Pinpoint the cell where the given text exists, returning its (x, y) midpoint coordinate. 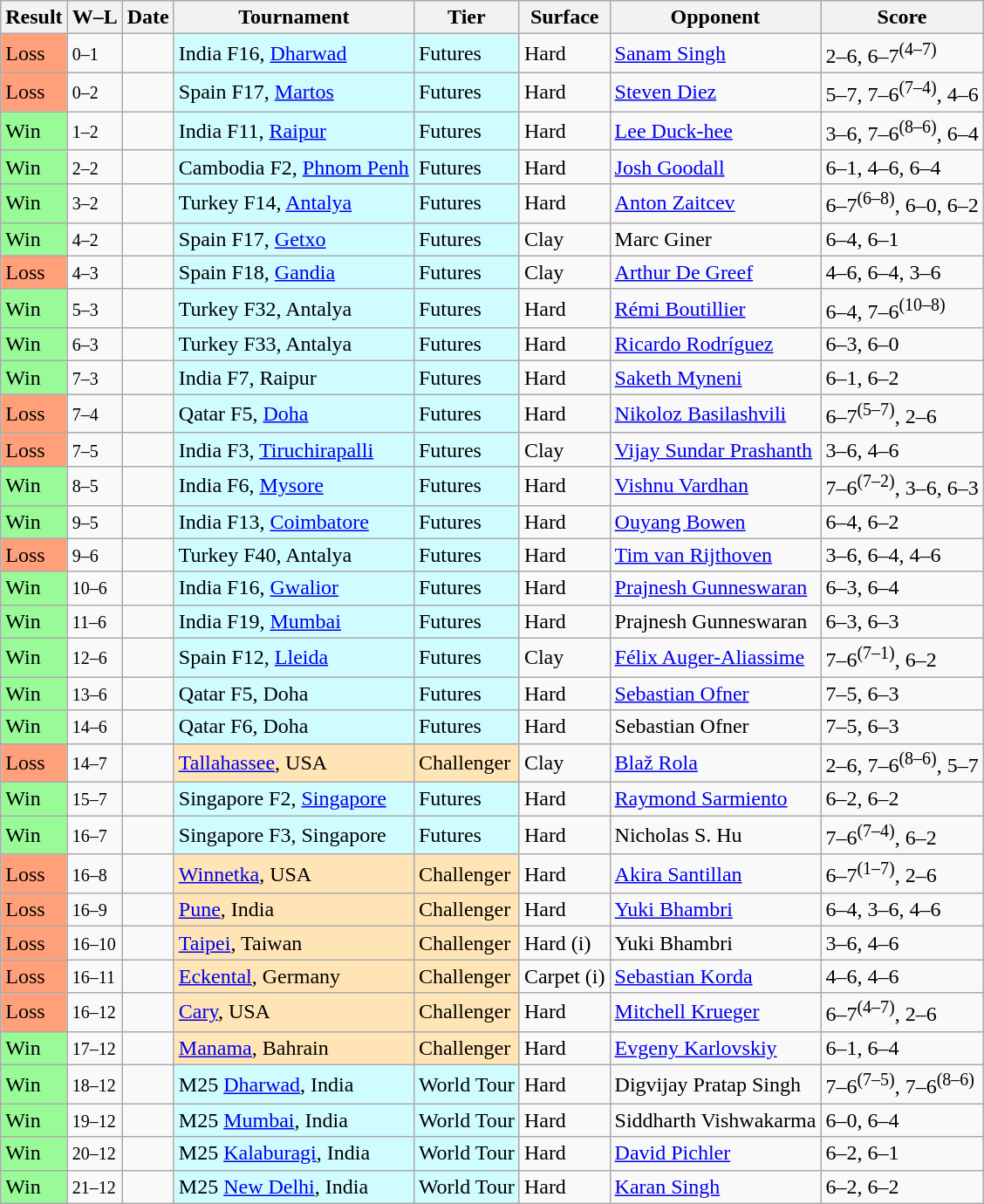
10–6 (94, 588)
India F16, Gwalior (293, 588)
3–6, 7–6(8–6), 6–4 (902, 131)
20–12 (94, 1153)
6–3, 6–3 (902, 621)
Singapore F3, Singapore (293, 836)
6–7(4–7), 2–6 (902, 1012)
7–6(7–5), 7–6(8–6) (902, 1085)
Tim van Rijthoven (715, 555)
21–12 (94, 1187)
16–10 (94, 943)
Mitchell Krueger (715, 1012)
7–5 (94, 449)
2–6, 6–7(4–7) (902, 54)
Raymond Sarmiento (715, 799)
Evgeny Karlovskiy (715, 1048)
4–6, 4–6 (902, 976)
Steven Diez (715, 92)
Qatar F6, Doha (293, 727)
Félix Auger-Aliassime (715, 658)
Spain F12, Lleida (293, 658)
6–4, 6–1 (902, 239)
Tournament (293, 17)
3–2 (94, 204)
11–6 (94, 621)
Manama, Bahrain (293, 1048)
India F16, Dharwad (293, 54)
David Pichler (715, 1153)
14–7 (94, 763)
6–3, 6–4 (902, 588)
India F11, Raipur (293, 131)
Akira Santillan (715, 874)
Singapore F2, Singapore (293, 799)
Turkey F32, Antalya (293, 309)
16–7 (94, 836)
Anton Zaitcev (715, 204)
6–3, 6–0 (902, 345)
4–6, 6–4, 3–6 (902, 272)
M25 Mumbai, India (293, 1120)
Vishnu Vardhan (715, 487)
Pune, India (293, 910)
Hard (i) (564, 943)
16–9 (94, 910)
Ouyang Bowen (715, 522)
14–6 (94, 727)
Taipei, Taiwan (293, 943)
15–7 (94, 799)
Vijay Sundar Prashanth (715, 449)
6–1, 4–6, 6–4 (902, 167)
0–2 (94, 92)
Spain F17, Getxo (293, 239)
M25 New Delhi, India (293, 1187)
Opponent (715, 17)
6–3 (94, 345)
6–4, 6–2 (902, 522)
7–4 (94, 414)
8–5 (94, 487)
5–7, 7–6(7–4), 4–6 (902, 92)
Surface (564, 17)
6–1, 6–2 (902, 378)
Siddharth Vishwakarma (715, 1120)
18–12 (94, 1085)
India F13, Coimbatore (293, 522)
Cambodia F2, Phnom Penh (293, 167)
7–3 (94, 378)
4–3 (94, 272)
Ricardo Rodríguez (715, 345)
6–0, 6–4 (902, 1120)
Winnetka, USA (293, 874)
1–2 (94, 131)
Josh Goodall (715, 167)
Nicholas S. Hu (715, 836)
0–1 (94, 54)
16–12 (94, 1012)
Turkey F14, Antalya (293, 204)
Sanam Singh (715, 54)
13–6 (94, 694)
Saketh Myneni (715, 378)
W–L (94, 17)
7–6(7–1), 6–2 (902, 658)
Date (148, 17)
7–6(7–2), 3–6, 6–3 (902, 487)
4–2 (94, 239)
2–2 (94, 167)
Karan Singh (715, 1187)
16–11 (94, 976)
India F6, Mysore (293, 487)
Lee Duck-hee (715, 131)
16–8 (94, 874)
6–7(1–7), 2–6 (902, 874)
India F3, Tiruchirapalli (293, 449)
Rémi Boutillier (715, 309)
Marc Giner (715, 239)
9–5 (94, 522)
India F19, Mumbai (293, 621)
17–12 (94, 1048)
Eckental, Germany (293, 976)
Spain F17, Martos (293, 92)
M25 Kalaburagi, India (293, 1153)
Blaž Rola (715, 763)
Sebastian Korda (715, 976)
India F7, Raipur (293, 378)
Arthur De Greef (715, 272)
6–4, 7–6(10–8) (902, 309)
6–7(6–8), 6–0, 6–2 (902, 204)
Digvijay Pratap Singh (715, 1085)
6–2, 6–1 (902, 1153)
7–6(7–4), 6–2 (902, 836)
Turkey F40, Antalya (293, 555)
12–6 (94, 658)
Result (34, 17)
Nikoloz Basilashvili (715, 414)
Spain F18, Gandia (293, 272)
3–6, 6–4, 4–6 (902, 555)
6–7(5–7), 2–6 (902, 414)
Cary, USA (293, 1012)
Score (902, 17)
Turkey F33, Antalya (293, 345)
19–12 (94, 1120)
9–6 (94, 555)
6–1, 6–4 (902, 1048)
M25 Dharwad, India (293, 1085)
Tier (466, 17)
6–4, 3–6, 4–6 (902, 910)
2–6, 7–6(8–6), 5–7 (902, 763)
5–3 (94, 309)
Carpet (i) (564, 976)
Tallahassee, USA (293, 763)
